Extract the [x, y] coordinate from the center of the cell holding the provided text.  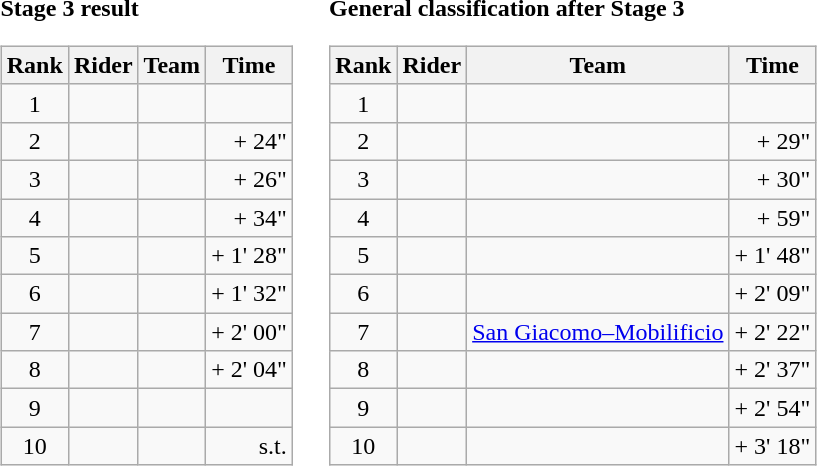
+ 29" [772, 141]
+ 1' 32" [250, 294]
+ 2' 04" [250, 370]
+ 26" [250, 179]
San Giacomo–Mobilificio [598, 332]
+ 2' 09" [772, 294]
+ 2' 37" [772, 370]
+ 2' 22" [772, 332]
+ 1' 28" [250, 256]
s.t. [250, 446]
+ 3' 18" [772, 446]
+ 1' 48" [772, 256]
+ 2' 00" [250, 332]
+ 2' 54" [772, 408]
+ 59" [772, 217]
+ 30" [772, 179]
+ 24" [250, 141]
+ 34" [250, 217]
